For the text-containing cell, return its midpoint in [X, Y] coordinate format. 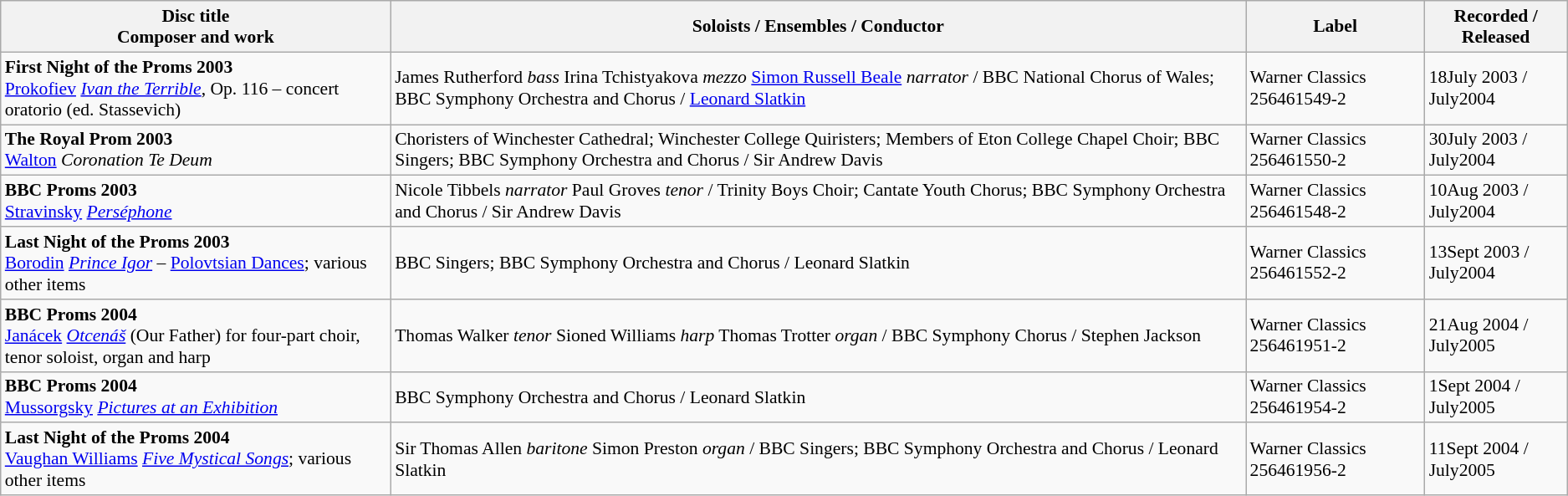
Sir Thomas Allen baritone Simon Preston organ / BBC Singers; BBC Symphony Orchestra and Chorus / Leonard Slatkin [818, 460]
18July 2003 / July2004 [1496, 89]
Recorded / Released [1496, 27]
Warner Classics 256461951‑2 [1336, 336]
Warner Classics 256461550‑2 [1336, 151]
Last Night of the Proms 2004Vaughan Williams Five Mystical Songs; various other items [196, 460]
10Aug 2003 / July2004 [1496, 201]
Warner Classics 256461956‑2 [1336, 460]
30July 2003 / July2004 [1496, 151]
21Aug 2004 / July2005 [1496, 336]
Nicole Tibbels narrator Paul Groves tenor / Trinity Boys Choir; Cantate Youth Chorus; BBC Symphony Orchestra and Chorus / Sir Andrew Davis [818, 201]
1Sept 2004 / July2005 [1496, 396]
BBC Proms 2004Janácek Otcenáš (Our Father) for four-part choir, tenor soloist, organ and harp [196, 336]
Warner Classics 256461549‑2 [1336, 89]
The Royal Prom 2003Walton Coronation Te Deum [196, 151]
BBC Proms 2004Mussorgsky Pictures at an Exhibition [196, 396]
Warner Classics 256461954‑2 [1336, 396]
BBC Singers; BBC Symphony Orchestra and Chorus / Leonard Slatkin [818, 263]
11Sept 2004 / July2005 [1496, 460]
Thomas Walker tenor Sioned Williams harp Thomas Trotter organ / BBC Symphony Chorus / Stephen Jackson [818, 336]
Warner Classics 256461548‑2 [1336, 201]
BBC Symphony Orchestra and Chorus / Leonard Slatkin [818, 396]
Disc titleComposer and work [196, 27]
Soloists / Ensembles / Conductor [818, 27]
BBC Proms 2003Stravinsky Perséphone [196, 201]
First Night of the Proms 2003Prokofiev Ivan the Terrible, Op. 116 – concert oratorio (ed. Stassevich) [196, 89]
13Sept 2003 / July2004 [1496, 263]
Last Night of the Proms 2003Borodin Prince Igor – Polovtsian Dances; various other items [196, 263]
Warner Classics 256461552‑2 [1336, 263]
Label [1336, 27]
